Return the [x, y] coordinate for the center point of the cell that contains the specified text.  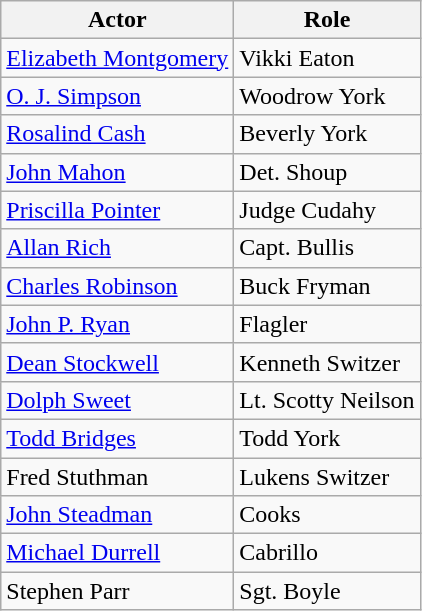
Todd York [327, 438]
Todd Bridges [118, 438]
Cabrillo [327, 553]
Fred Stuthman [118, 477]
Lukens Switzer [327, 477]
Lt. Scotty Neilson [327, 400]
Kenneth Switzer [327, 362]
Charles Robinson [118, 286]
John Mahon [118, 172]
Buck Fryman [327, 286]
Priscilla Pointer [118, 210]
Cooks [327, 515]
Vikki Eaton [327, 58]
Elizabeth Montgomery [118, 58]
O. J. Simpson [118, 96]
Dean Stockwell [118, 362]
Role [327, 20]
Det. Shoup [327, 172]
John Steadman [118, 515]
Flagler [327, 324]
Dolph Sweet [118, 400]
Sgt. Boyle [327, 591]
Capt. Bullis [327, 248]
Actor [118, 20]
Allan Rich [118, 248]
John P. Ryan [118, 324]
Michael Durrell [118, 553]
Rosalind Cash [118, 134]
Judge Cudahy [327, 210]
Stephen Parr [118, 591]
Beverly York [327, 134]
Woodrow York [327, 96]
